Return the (X, Y) coordinate for the center point of the cell that contains the specified text.  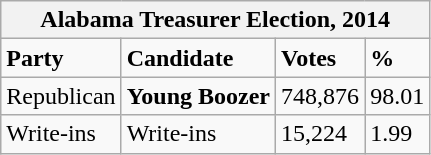
Votes (320, 58)
Republican (61, 96)
Candidate (198, 58)
15,224 (320, 134)
% (398, 58)
748,876 (320, 96)
Party (61, 58)
Young Boozer (198, 96)
1.99 (398, 134)
98.01 (398, 96)
Alabama Treasurer Election, 2014 (216, 20)
